Capture the cell that displays the provided text and extract its [X, Y] central coordinate. 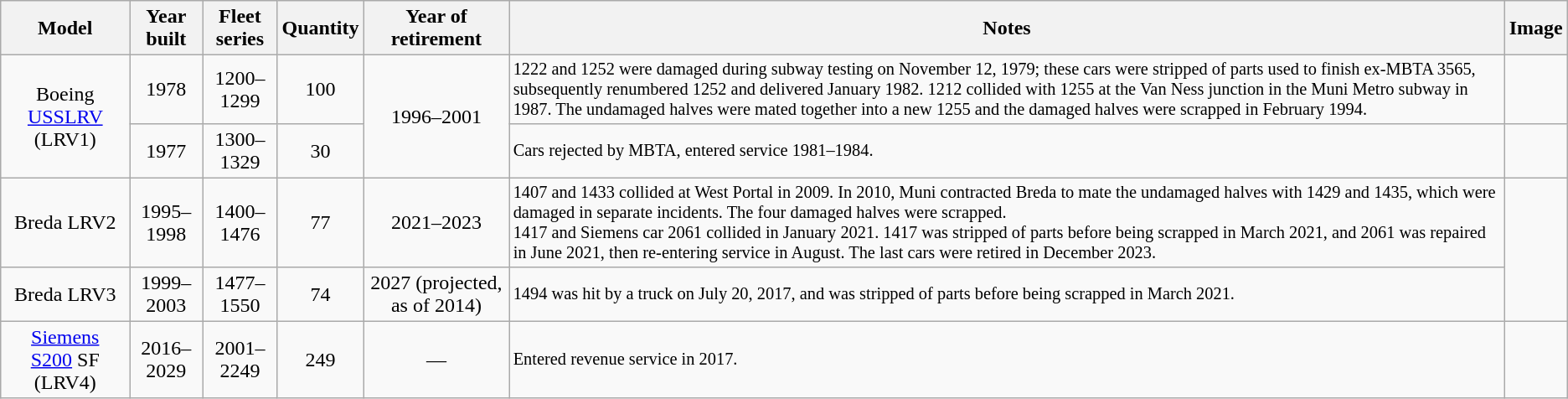
2016–2029 [166, 360]
2027 (projected, as of 2014) [436, 293]
1400–1476 [240, 223]
Notes [1007, 28]
100 [320, 90]
1494 was hit by a truck on July 20, 2017, and was stripped of parts before being scrapped in March 2021. [1007, 293]
Model [65, 28]
2021–2023 [436, 223]
Year of retirement [436, 28]
1995–1998 [166, 223]
Breda LRV3 [65, 293]
30 [320, 151]
249 [320, 360]
Year built [166, 28]
Breda LRV2 [65, 223]
1999–2003 [166, 293]
1200–1299 [240, 90]
Cars rejected by MBTA, entered service 1981–1984. [1007, 151]
Quantity [320, 28]
1477–1550 [240, 293]
77 [320, 223]
1996–2001 [436, 117]
Entered revenue service in 2017. [1007, 360]
Image [1536, 28]
Fleet series [240, 28]
1300–1329 [240, 151]
1977 [166, 151]
2001–2249 [240, 360]
74 [320, 293]
Siemens S200 SF (LRV4) [65, 360]
— [436, 360]
Boeing USSLRV (LRV1) [65, 117]
1978 [166, 90]
